Provide the (x, y) coordinate of the cell's center where the given text is located.  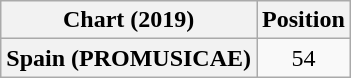
Chart (2019) (129, 20)
Spain (PROMUSICAE) (129, 58)
Position (304, 20)
54 (304, 58)
